Provide the (X, Y) coordinate of the cell's center where the given text is located.  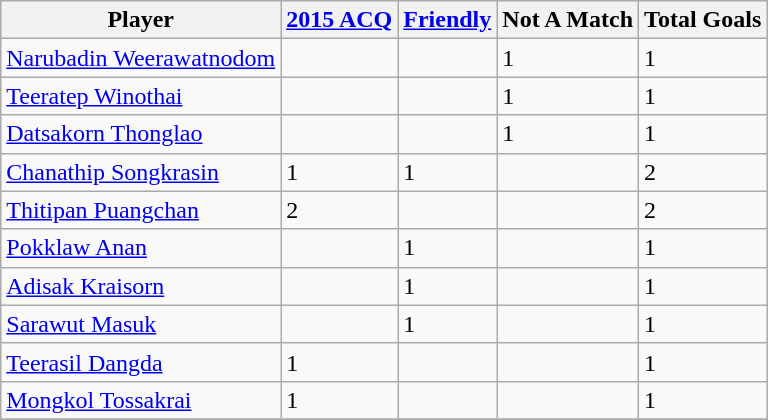
Friendly (448, 20)
Sarawut Masuk (141, 324)
Teeratep Winothai (141, 96)
Total Goals (703, 20)
Narubadin Weerawatnodom (141, 58)
Not A Match (568, 20)
Player (141, 20)
Datsakorn Thonglao (141, 134)
Thitipan Puangchan (141, 210)
Chanathip Songkrasin (141, 172)
Pokklaw Anan (141, 248)
Mongkol Tossakrai (141, 400)
Teerasil Dangda (141, 362)
2015 ACQ (340, 20)
Adisak Kraisorn (141, 286)
